Scan for the cell matching the given text and deliver its [x, y] coordinate at center. 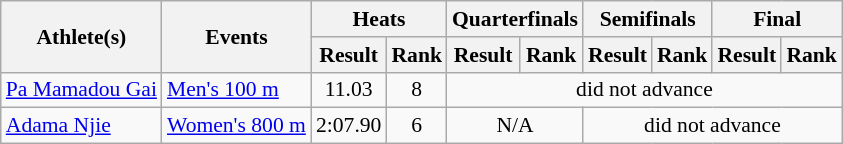
Events [236, 36]
Pa Mamadou Gai [82, 90]
N/A [515, 126]
Heats [379, 19]
Semifinals [648, 19]
8 [416, 90]
6 [416, 126]
11.03 [348, 90]
Women's 800 m [236, 126]
Men's 100 m [236, 90]
Final [776, 19]
2:07.90 [348, 126]
Adama Njie [82, 126]
Athlete(s) [82, 36]
Quarterfinals [515, 19]
